Detect which cell encompasses the target text, then output its (X, Y) center coordinate. 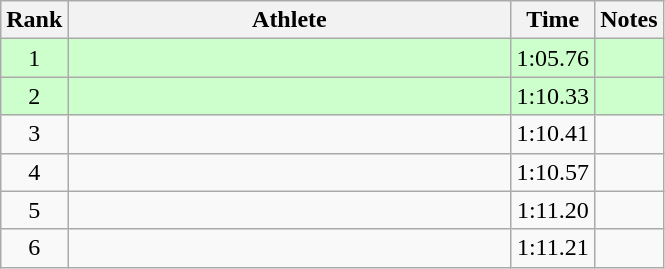
1:10.41 (553, 134)
3 (34, 134)
1:11.20 (553, 210)
2 (34, 96)
4 (34, 172)
6 (34, 248)
5 (34, 210)
Time (553, 20)
Athlete (290, 20)
Notes (629, 20)
Rank (34, 20)
1:10.57 (553, 172)
1:11.21 (553, 248)
1:05.76 (553, 58)
1 (34, 58)
1:10.33 (553, 96)
